For the text-containing cell, return its midpoint in (X, Y) coordinate format. 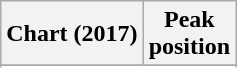
Chart (2017) (72, 34)
Peak position (189, 34)
